Return the (X, Y) coordinate for the center point of the cell that contains the specified text.  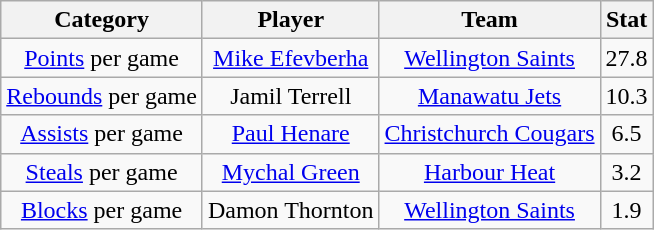
Assists per game (102, 134)
Christchurch Cougars (490, 134)
Category (102, 20)
Team (490, 20)
3.2 (626, 172)
6.5 (626, 134)
Steals per game (102, 172)
Damon Thornton (290, 210)
Jamil Terrell (290, 96)
10.3 (626, 96)
Points per game (102, 58)
Mychal Green (290, 172)
Rebounds per game (102, 96)
Blocks per game (102, 210)
Paul Henare (290, 134)
Mike Efevberha (290, 58)
1.9 (626, 210)
Manawatu Jets (490, 96)
Player (290, 20)
Stat (626, 20)
Harbour Heat (490, 172)
27.8 (626, 58)
